Determine the (x, y) coordinate at the center of the cell enclosing the given text.  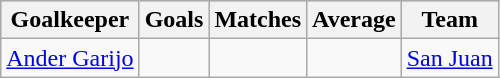
Goals (174, 20)
Average (354, 20)
Team (450, 20)
Goalkeeper (70, 20)
Ander Garijo (70, 58)
San Juan (450, 58)
Matches (258, 20)
